Find where the given text appears and provide that cell's center as [x, y] coordinate. 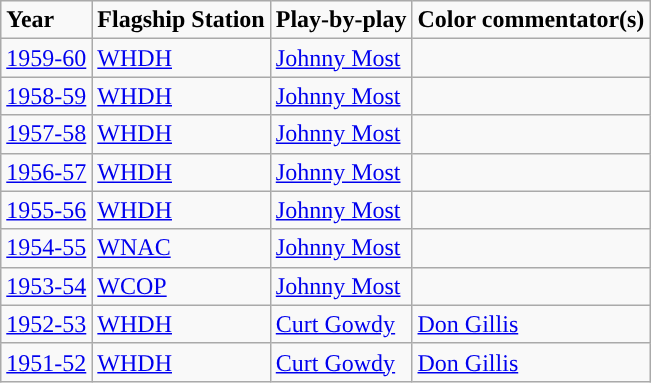
1951-52 [46, 362]
Flagship Station [181, 20]
WCOP [181, 286]
Color commentator(s) [531, 20]
1954-55 [46, 248]
WNAC [181, 248]
1953-54 [46, 286]
1957-58 [46, 134]
Year [46, 20]
1959-60 [46, 58]
1955-56 [46, 210]
1956-57 [46, 172]
1958-59 [46, 96]
Play-by-play [341, 20]
1952-53 [46, 324]
